Search for the cell housing the specified text and yield its (x, y) center coordinate. 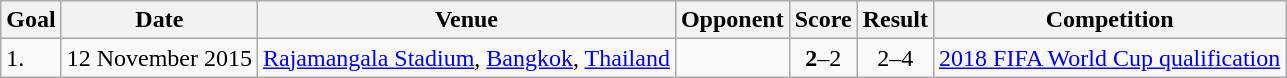
Competition (1110, 20)
Date (159, 20)
2018 FIFA World Cup qualification (1110, 58)
Opponent (732, 20)
2–2 (823, 58)
Result (895, 20)
Venue (467, 20)
Rajamangala Stadium, Bangkok, Thailand (467, 58)
12 November 2015 (159, 58)
Goal (31, 20)
2–4 (895, 58)
1. (31, 58)
Score (823, 20)
